Detect which cell encompasses the target text, then output its [x, y] center coordinate. 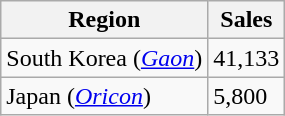
5,800 [246, 96]
Region [104, 20]
41,133 [246, 58]
Sales [246, 20]
South Korea (Gaon) [104, 58]
Japan (Oricon) [104, 96]
